Detect which cell encompasses the target text, then output its [x, y] center coordinate. 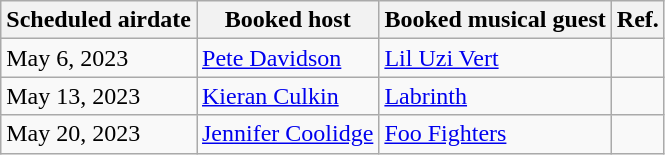
Scheduled airdate [99, 20]
Lil Uzi Vert [495, 58]
May 13, 2023 [99, 96]
Jennifer Coolidge [287, 134]
Pete Davidson [287, 58]
Foo Fighters [495, 134]
Booked host [287, 20]
Kieran Culkin [287, 96]
May 20, 2023 [99, 134]
Labrinth [495, 96]
May 6, 2023 [99, 58]
Ref. [638, 20]
Booked musical guest [495, 20]
